From the cell containing the given text, extract its center point as [X, Y] coordinate. 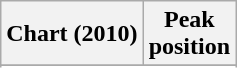
Peakposition [189, 34]
Chart (2010) [72, 34]
